Pinpoint the cell where the given text exists, returning its [x, y] midpoint coordinate. 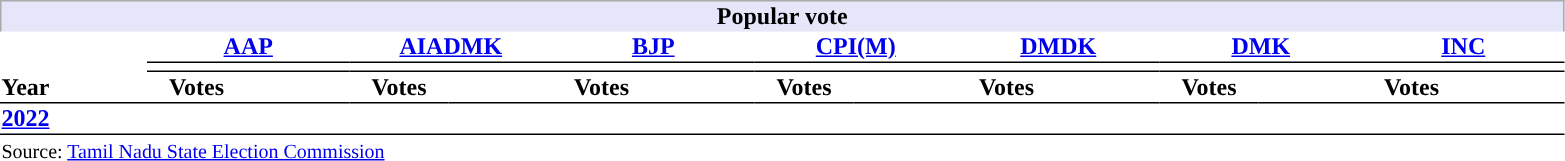
Popular vote [782, 16]
2022 [74, 119]
AIADMK [451, 48]
BJP [653, 48]
AAP [248, 48]
Year [74, 68]
DMK [1261, 48]
CPI(M) [855, 48]
INC [1463, 48]
DMDK [1058, 48]
